Identify which cell holds the provided text, then report its [X, Y] central coordinate. 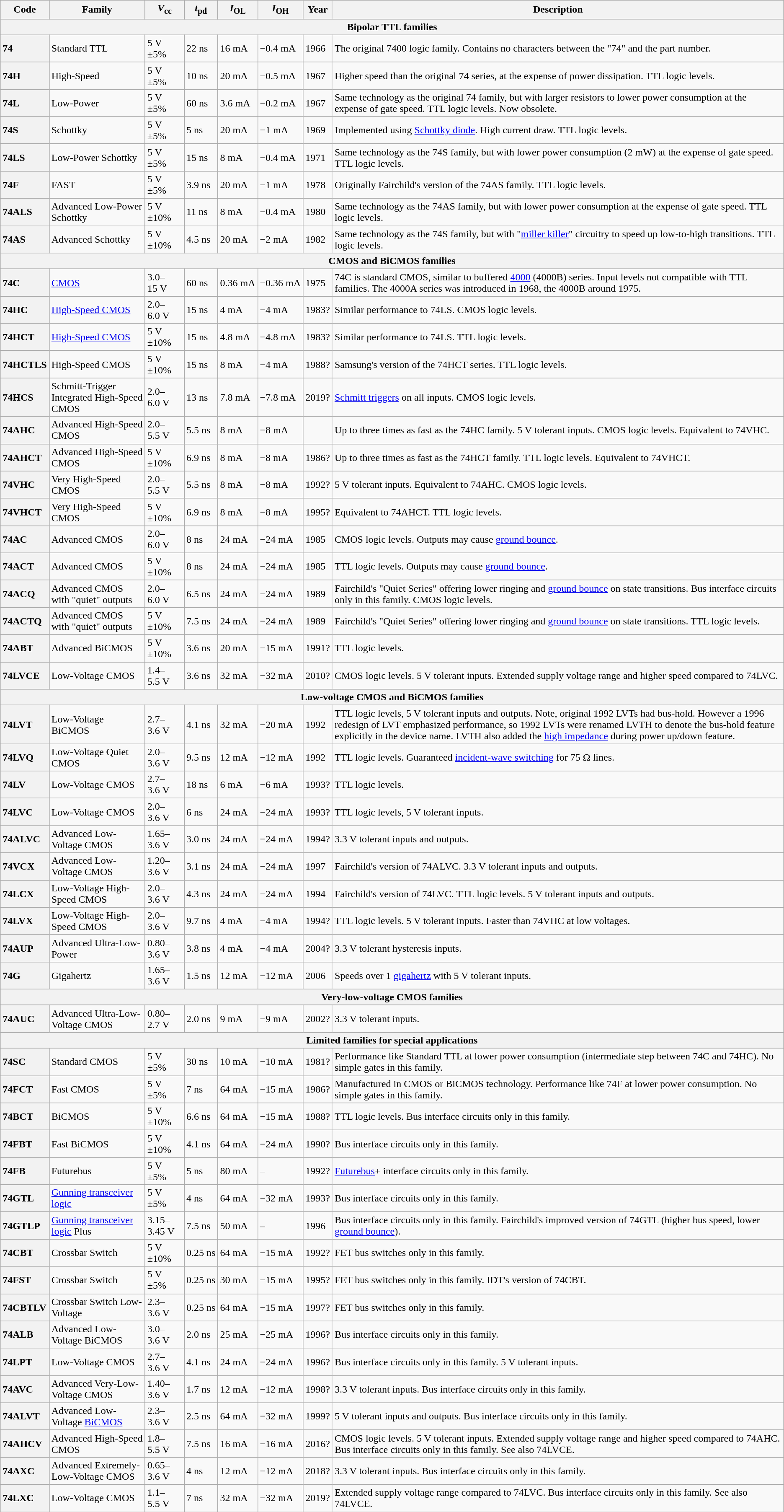
74FCT [25, 1090]
Advanced Extremely-Low-Voltage CMOS [97, 1471]
74G [25, 976]
74AHC [25, 430]
74L [25, 103]
74LVC [25, 812]
Bus interface circuits only in this family. Fairchild's improved version of 74GTL (higher bus speed, lower ground bounce). [558, 1225]
TTL logic levels. Outputs may cause ground bounce. [558, 567]
1998? [318, 1389]
2.5 ns [201, 1416]
74LVCE [25, 676]
Futurebus+ interface circuits only in this family. [558, 1171]
74LV [25, 784]
1996 [318, 1225]
1975 [318, 282]
74H [25, 75]
1.40–3.6 V [164, 1389]
18 ns [201, 784]
74SC [25, 1062]
−0.2 mA [281, 103]
Advanced BiCMOS [97, 649]
Low-Voltage Quiet CMOS [97, 758]
80 mA [238, 1171]
Description [558, 10]
Standard CMOS [97, 1062]
3.15–3.45 V [164, 1225]
−0.36 mA [281, 282]
74LVT [25, 725]
74AHCT [25, 458]
Gigahertz [97, 976]
5 V tolerant inputs and outputs. Bus interface circuits only in this family. [558, 1416]
Advanced Very-Low-Voltage CMOS [97, 1389]
10 ns [201, 75]
Crossbar Switch Low-Voltage [97, 1307]
3.3 V tolerant inputs. [558, 1018]
74LS [25, 158]
74FB [25, 1171]
Low-Power Schottky [97, 158]
2018? [318, 1471]
74AUC [25, 1018]
74ACTQ [25, 621]
Gunning transceiver logic Plus [97, 1225]
The original 7400 logic family. Contains no characters between the "74" and the part number. [558, 49]
74AXC [25, 1471]
Equivalent to 74AHCT. TTL logic levels. [558, 512]
74HCS [25, 397]
Fairchild's version of 74LVC. TTL logic levels. 5 V tolerant inputs and outputs. [558, 893]
−16 mA [281, 1443]
74GTL [25, 1199]
74BCT [25, 1116]
74LXC [25, 1499]
Gunning transceiver logic [97, 1199]
Originally Fairchild's version of the 74AS family. TTL logic levels. [558, 184]
Advanced Ultra-Low-Voltage CMOS [97, 1018]
74AS [25, 240]
Manufactured in CMOS or BiCMOS technology. Performance like 74F at lower power consumption. No simple gates in this family. [558, 1090]
3.9 ns [201, 184]
Schmitt-Trigger Integrated High-Speed CMOS [97, 397]
TTL logic levels. Bus interface circuits only in this family. [558, 1116]
Extended supply voltage range compared to 74LVC. Bus interface circuits only in this family. See also 74LVCE. [558, 1499]
Samsung's version of the 74HCT series. TTL logic levels. [558, 365]
30 mA [238, 1280]
74CBT [25, 1253]
6 mA [238, 784]
−10 mA [281, 1062]
0.65–3.6 V [164, 1471]
5 V tolerant inputs. Equivalent to 74AHC. CMOS logic levels. [558, 484]
1982 [318, 240]
1978 [318, 184]
74LPT [25, 1362]
2002? [318, 1018]
Same technology as the 74S family, but with lower power consumption (2 mW) at the expense of gate speed. TTL logic levels. [558, 158]
1997? [318, 1307]
1997 [318, 867]
Up to three times as fast as the 74HC family. 5 V tolerant inputs. CMOS logic levels. Equivalent to 74VHC. [558, 430]
CMOS [97, 282]
1991? [318, 649]
1.7 ns [201, 1389]
−7.8 mA [281, 397]
1971 [318, 158]
tpd [201, 10]
22 ns [201, 49]
74AUP [25, 948]
Very-low-voltage CMOS families [392, 997]
13 ns [201, 397]
74 [25, 49]
High-Speed [97, 75]
3.0–15 V [164, 282]
25 mA [238, 1334]
74FBT [25, 1144]
0.80–3.6 V [164, 948]
74AHCV [25, 1443]
Futurebus [97, 1171]
9.5 ns [201, 758]
74LVQ [25, 758]
Higher speed than the original 74 series, at the expense of power dissipation. TTL logic levels. [558, 75]
Vcc [164, 10]
7.8 mA [238, 397]
−6 mA [281, 784]
FAST [97, 184]
TTL logic levels. Guaranteed incident-wave switching for 75 Ω lines. [558, 758]
1994 [318, 893]
Family [97, 10]
74LCX [25, 893]
1.4–5.5 V [164, 676]
4.5 ns [201, 240]
Fast CMOS [97, 1090]
74FST [25, 1280]
74ACQ [25, 593]
IOH [281, 10]
74ACT [25, 567]
74ALB [25, 1334]
TTL logic levels, 5 V tolerant inputs. [558, 812]
74AC [25, 539]
Bus interface circuits only in this family. 5 V tolerant inputs. [558, 1362]
1999? [318, 1416]
4.3 ns [201, 893]
Low-voltage CMOS and BiCMOS families [392, 697]
−20 mA [281, 725]
1990? [318, 1144]
2006 [318, 976]
FET bus switches only in this family. IDT's version of 74CBT. [558, 1280]
0.36 mA [238, 282]
1.5 ns [201, 976]
Standard TTL [97, 49]
50 mA [238, 1225]
3.3 V tolerant hysteresis inputs. [558, 948]
2010? [318, 676]
0.80–2.7 V [164, 1018]
Same technology as the 74S family, but with "miller killer" circuitry to speed up low-to-high transitions. TTL logic levels. [558, 240]
Up to three times as fast as the 74HCT family. TTL logic levels. Equivalent to 74VHCT. [558, 458]
74AVC [25, 1389]
Fairchild's "Quiet Series" offering lower ringing and ground bounce on state transitions. TTL logic levels. [558, 621]
1966 [318, 49]
74LVX [25, 921]
74GTLP [25, 1225]
74ALS [25, 212]
Fast BiCMOS [97, 1144]
Year [318, 10]
Fairchild's version of 74ALVC. 3.3 V tolerant inputs and outputs. [558, 867]
3.6 mA [238, 103]
Same technology as the 74AS family, but with lower power consumption at the expense of gate speed. TTL logic levels. [558, 212]
9 mA [238, 1018]
−0.5 mA [281, 75]
−9 mA [281, 1018]
Code [25, 10]
3.0 ns [201, 839]
Implemented using Schottky diode. High current draw. TTL logic levels. [558, 130]
1.20–3.6 V [164, 867]
−4.8 mA [281, 337]
6.6 ns [201, 1116]
11 ns [201, 212]
6.5 ns [201, 593]
Advanced Low-Power Schottky [97, 212]
−2 mA [281, 240]
CMOS logic levels. 5 V tolerant inputs. Extended supply voltage range and higher speed compared to 74LVC. [558, 676]
Low-Power [97, 103]
4.8 mA [238, 337]
Bipolar TTL families [392, 27]
Similar performance to 74LS. CMOS logic levels. [558, 310]
6 ns [201, 812]
3.1 ns [201, 867]
74VCX [25, 867]
Speeds over 1 gigahertz with 5 V tolerant inputs. [558, 976]
3.0–3.6 V [164, 1334]
10 mA [238, 1062]
74VHCT [25, 512]
74S [25, 130]
74VHC [25, 484]
Advanced Schottky [97, 240]
1.8–5.5 V [164, 1443]
CMOS and BiCMOS families [392, 261]
30 ns [201, 1062]
Schottky [97, 130]
Low-Voltage BiCMOS [97, 725]
74ALVT [25, 1416]
BiCMOS [97, 1116]
74C [25, 282]
74HCTLS [25, 365]
74F [25, 184]
9.7 ns [201, 921]
74HC [25, 310]
Advanced Ultra-Low-Power [97, 948]
3.3 V tolerant inputs and outputs. [558, 839]
1981? [318, 1062]
74ABT [25, 649]
Schmitt triggers on all inputs. CMOS logic levels. [558, 397]
IOL [238, 10]
74ALVC [25, 839]
CMOS logic levels. Outputs may cause ground bounce. [558, 539]
Limited families for special applications [392, 1040]
2004? [318, 948]
2016? [318, 1443]
1980 [318, 212]
Similar performance to 74LS. TTL logic levels. [558, 337]
1.1–5.5 V [164, 1499]
1969 [318, 130]
TTL logic levels. 5 V tolerant inputs. Faster than 74VHC at low voltages. [558, 921]
3.8 ns [201, 948]
74HCT [25, 337]
74CBTLV [25, 1307]
Performance like Standard TTL at lower power consumption (intermediate step between 74C and 74HC). No simple gates in this family. [558, 1062]
−25 mA [281, 1334]
